Scan for the cell matching the given text and deliver its [x, y] coordinate at center. 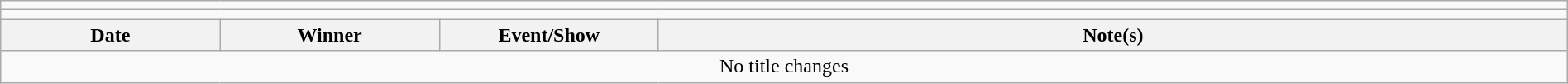
Date [111, 35]
No title changes [784, 67]
Note(s) [1113, 35]
Event/Show [549, 35]
Winner [329, 35]
